Output the (X, Y) coordinate of the center of the cell containing the given text.  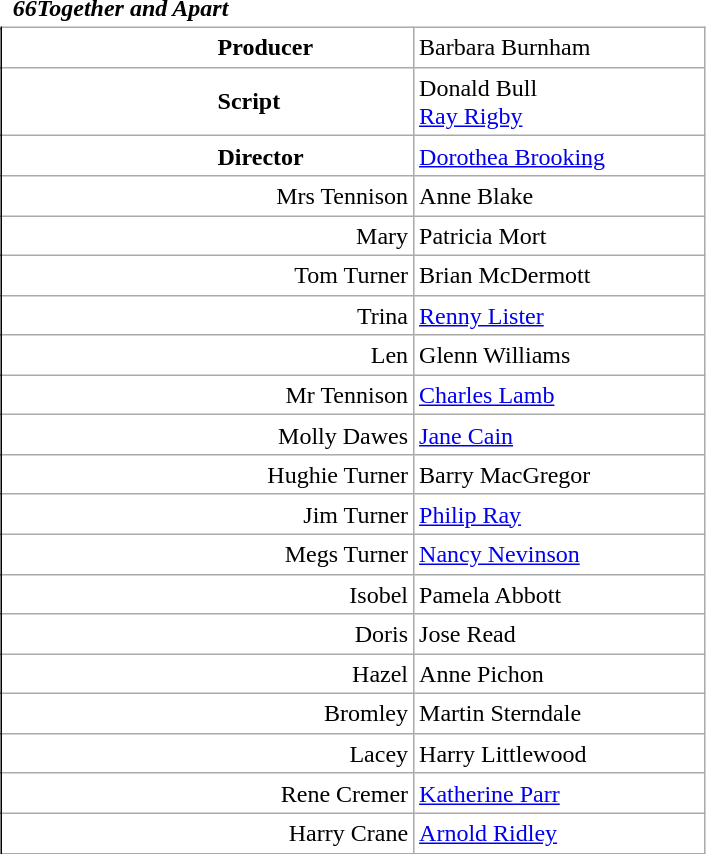
Harry Littlewood (560, 753)
Anne Blake (560, 196)
Katherine Parr (560, 793)
Charles Lamb (560, 395)
Script (208, 102)
Renny Lister (560, 315)
Hughie Turner (208, 475)
Nancy Nevinson (560, 554)
Dorothea Brooking (560, 156)
Jim Turner (208, 514)
Philip Ray (560, 514)
Donald BullRay Rigby (560, 102)
Barry MacGregor (560, 475)
Patricia Mort (560, 236)
Len (208, 355)
Trina (208, 315)
Doris (208, 634)
Pamela Abbott (560, 594)
Hazel (208, 674)
Lacey (208, 753)
Molly Dawes (208, 435)
Glenn Williams (560, 355)
Mary (208, 236)
Harry Crane (208, 833)
Martin Sterndale (560, 714)
Megs Turner (208, 554)
Brian McDermott (560, 275)
Mr Tennison (208, 395)
Mrs Tennison (208, 196)
Director (208, 156)
Rene Cremer (208, 793)
Isobel (208, 594)
Barbara Burnham (560, 47)
Jose Read (560, 634)
Tom Turner (208, 275)
Producer (208, 47)
Anne Pichon (560, 674)
Bromley (208, 714)
Arnold Ridley (560, 833)
Jane Cain (560, 435)
